Pinpoint the cell where the given text exists, returning its (X, Y) midpoint coordinate. 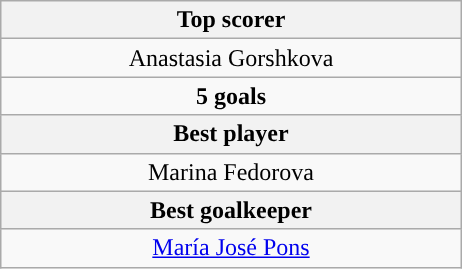
Marina Fedorova (230, 172)
María José Pons (230, 248)
Top scorer (230, 20)
Best goalkeeper (230, 210)
Best player (230, 134)
5 goals (230, 96)
Anastasia Gorshkova (230, 58)
